For the text-containing cell, return its midpoint in (X, Y) coordinate format. 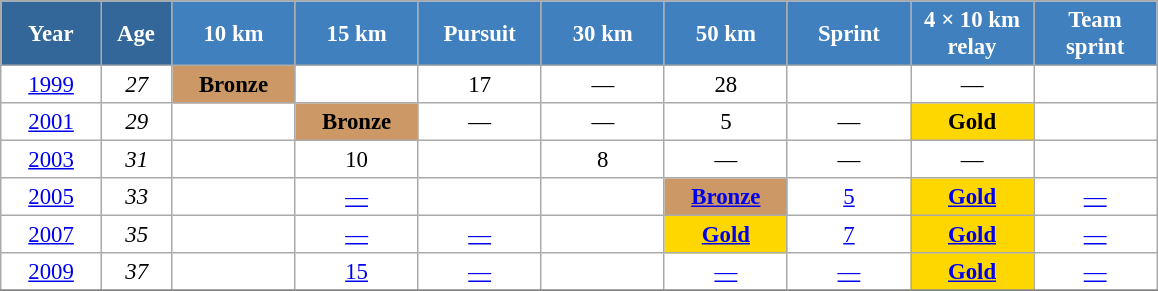
30 km (602, 34)
35 (136, 235)
10 km (234, 34)
Age (136, 34)
33 (136, 197)
29 (136, 122)
Year (52, 34)
10 (356, 160)
4 × 10 km relay (972, 34)
7 (848, 235)
15 km (356, 34)
2007 (52, 235)
Pursuit (480, 34)
50 km (726, 34)
8 (602, 160)
2001 (52, 122)
2005 (52, 197)
31 (136, 160)
2003 (52, 160)
28 (726, 85)
Team sprint (1096, 34)
1999 (52, 85)
27 (136, 85)
17 (480, 85)
Sprint (848, 34)
